Search for the cell housing the specified text and yield its (x, y) center coordinate. 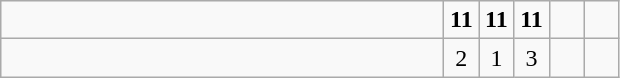
3 (532, 58)
1 (496, 58)
2 (462, 58)
